Scan for the cell matching the given text and deliver its [X, Y] coordinate at center. 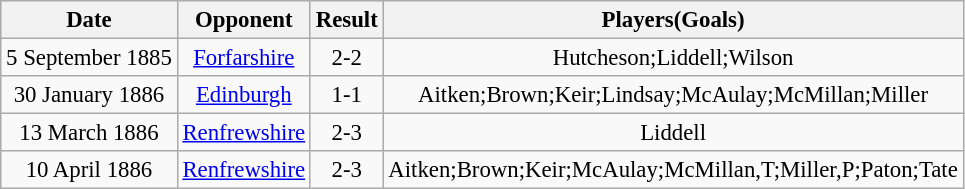
Date [89, 20]
Hutcheson;Liddell;Wilson [673, 58]
10 April 1886 [89, 170]
Liddell [673, 133]
30 January 1886 [89, 95]
Aitken;Brown;Keir;Lindsay;McAulay;McMillan;Miller [673, 95]
Aitken;Brown;Keir;McAulay;McMillan,T;Miller,P;Paton;Tate [673, 170]
5 September 1885 [89, 58]
13 March 1886 [89, 133]
Opponent [244, 20]
Players(Goals) [673, 20]
1-1 [346, 95]
Edinburgh [244, 95]
Forfarshire [244, 58]
Result [346, 20]
2-2 [346, 58]
